From the cell containing the given text, extract its center point as (x, y) coordinate. 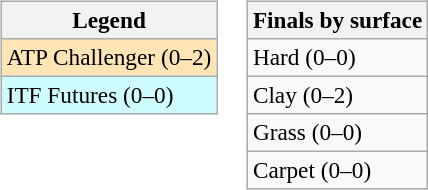
ATP Challenger (0–2) (108, 57)
ITF Futures (0–0) (108, 95)
Grass (0–0) (337, 133)
Hard (0–0) (337, 57)
Carpet (0–0) (337, 171)
Finals by surface (337, 20)
Clay (0–2) (337, 95)
Legend (108, 20)
